Scan for the cell matching the given text and deliver its (X, Y) coordinate at center. 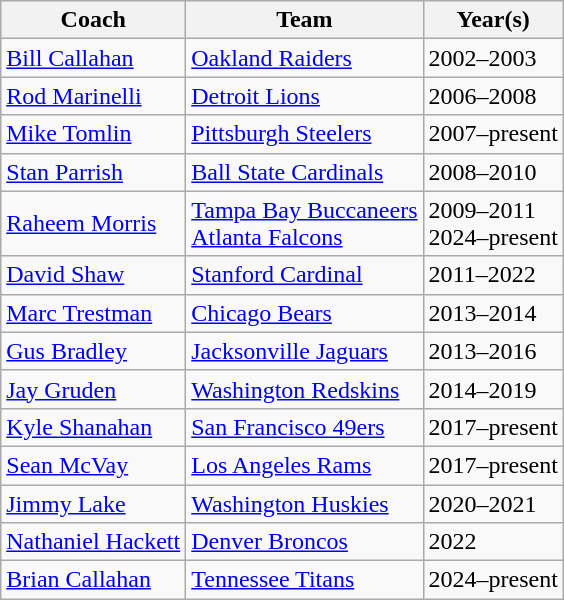
2022 (493, 542)
2007–present (493, 134)
Sean McVay (94, 465)
2009–20112024–present (493, 224)
Pittsburgh Steelers (304, 134)
San Francisco 49ers (304, 427)
Stanford Cardinal (304, 275)
2008–2010 (493, 172)
2024–present (493, 580)
Oakland Raiders (304, 58)
2014–2019 (493, 389)
2006–2008 (493, 96)
Ball State Cardinals (304, 172)
Chicago Bears (304, 313)
Jay Gruden (94, 389)
2013–2016 (493, 351)
Tampa Bay BuccaneersAtlanta Falcons (304, 224)
Washington Redskins (304, 389)
Stan Parrish (94, 172)
Coach (94, 20)
Los Angeles Rams (304, 465)
Marc Trestman (94, 313)
David Shaw (94, 275)
Detroit Lions (304, 96)
Gus Bradley (94, 351)
Denver Broncos (304, 542)
2011–2022 (493, 275)
2002–2003 (493, 58)
Rod Marinelli (94, 96)
Tennessee Titans (304, 580)
Washington Huskies (304, 503)
Mike Tomlin (94, 134)
Jimmy Lake (94, 503)
Kyle Shanahan (94, 427)
Raheem Morris (94, 224)
Team (304, 20)
Year(s) (493, 20)
Jacksonville Jaguars (304, 351)
Nathaniel Hackett (94, 542)
Bill Callahan (94, 58)
2013–2014 (493, 313)
2020–2021 (493, 503)
Brian Callahan (94, 580)
